Determine the (x, y) coordinate at the center of the cell enclosing the given text.  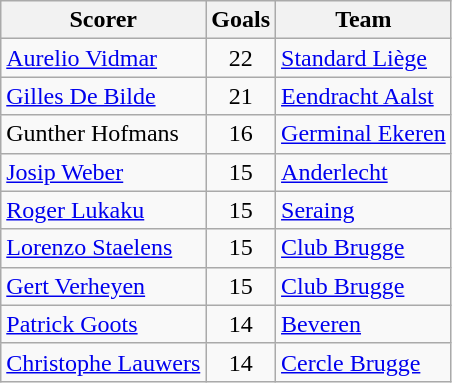
Beveren (364, 324)
Gert Verheyen (104, 286)
Patrick Goots (104, 324)
Gilles De Bilde (104, 96)
Anderlecht (364, 172)
Lorenzo Staelens (104, 248)
Goals (241, 20)
16 (241, 134)
Aurelio Vidmar (104, 58)
Roger Lukaku (104, 210)
Scorer (104, 20)
Germinal Ekeren (364, 134)
Christophe Lauwers (104, 362)
Seraing (364, 210)
Standard Liège (364, 58)
22 (241, 58)
Gunther Hofmans (104, 134)
Team (364, 20)
Josip Weber (104, 172)
21 (241, 96)
Cercle Brugge (364, 362)
Eendracht Aalst (364, 96)
